Locate the cell with the specified text and output its [X, Y] center coordinate. 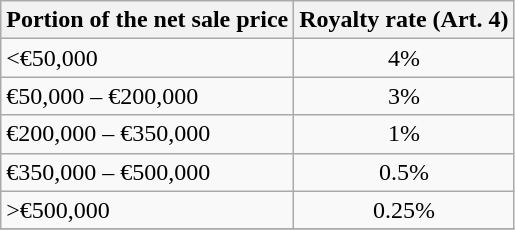
Portion of the net sale price [148, 20]
1% [404, 134]
<€50,000 [148, 58]
€50,000 – €200,000 [148, 96]
€200,000 – €350,000 [148, 134]
4% [404, 58]
3% [404, 96]
>€500,000 [148, 210]
€350,000 – €500,000 [148, 172]
0.25% [404, 210]
0.5% [404, 172]
Royalty rate (Art. 4) [404, 20]
